From the cell containing the given text, extract its center point as [X, Y] coordinate. 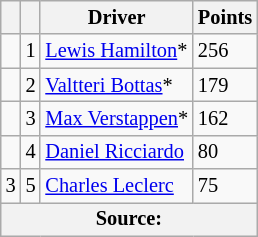
5 [31, 186]
4 [31, 152]
Source: [129, 219]
Daniel Ricciardo [116, 152]
179 [225, 85]
Driver [116, 17]
1 [31, 51]
256 [225, 51]
Points [225, 17]
2 [31, 85]
Valtteri Bottas* [116, 85]
75 [225, 186]
162 [225, 118]
Lewis Hamilton* [116, 51]
80 [225, 152]
Charles Leclerc [116, 186]
Max Verstappen* [116, 118]
